Provide the [x, y] coordinate of the cell's center where the given text is located.  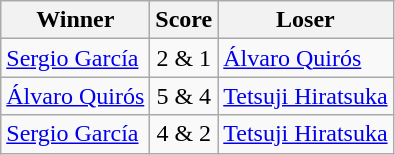
Score [184, 20]
2 & 1 [184, 58]
Loser [306, 20]
4 & 2 [184, 134]
5 & 4 [184, 96]
Winner [76, 20]
